Provide the [x, y] coordinate of the cell's center where the given text is located.  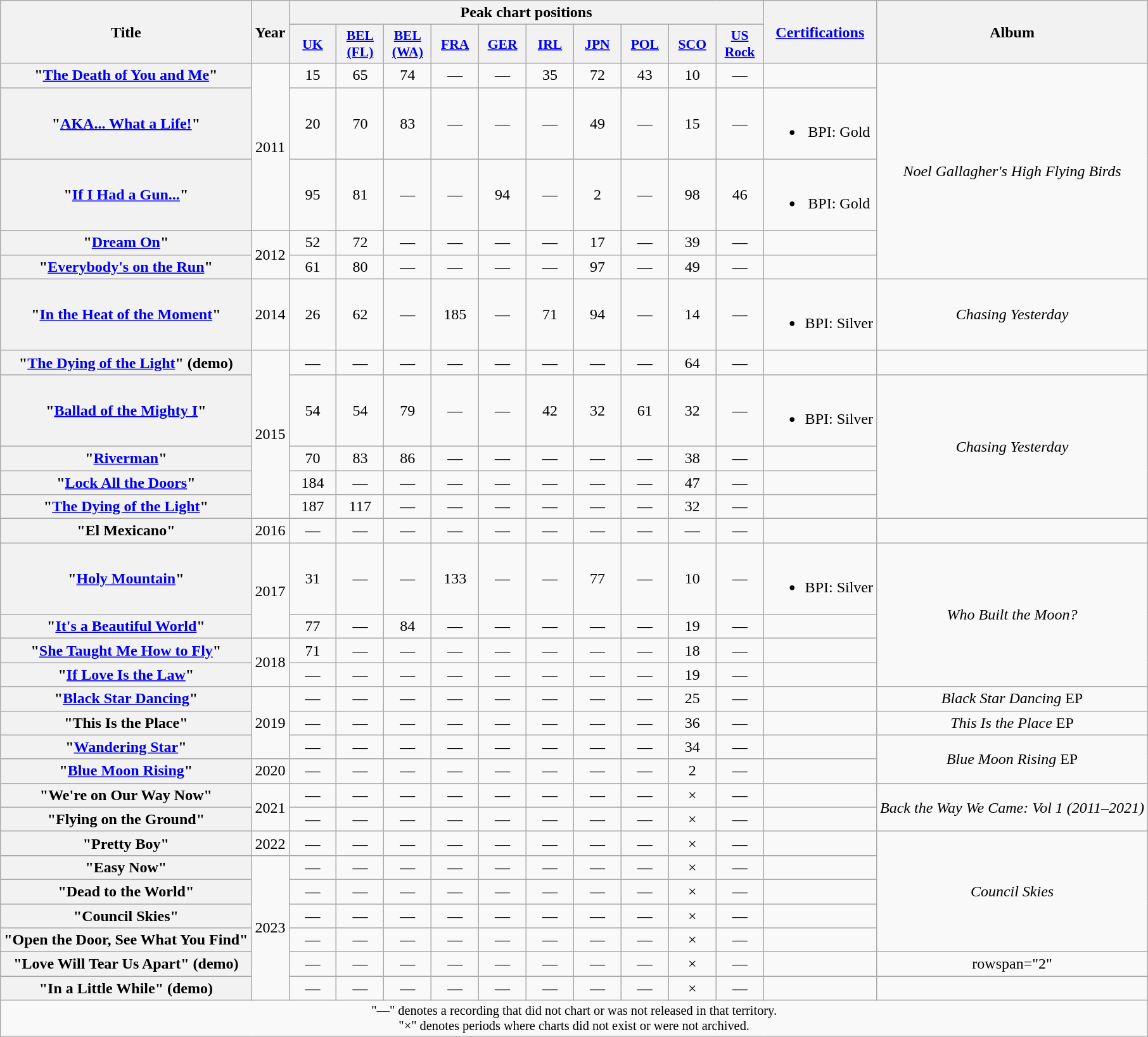
79 [408, 410]
2020 [270, 771]
"Dead to the World" [126, 891]
"In a Little While" (demo) [126, 988]
Black Star Dancing EP [1012, 699]
117 [360, 507]
14 [692, 314]
Who Built the Moon? [1012, 614]
26 [313, 314]
38 [692, 458]
2016 [270, 531]
SCO [692, 44]
20 [313, 123]
2019 [270, 723]
Certifications [820, 32]
IRL [550, 44]
80 [360, 267]
47 [692, 482]
BEL(WA) [408, 44]
"The Death of You and Me" [126, 75]
GER [503, 44]
"Lock All the Doors" [126, 482]
"Dream On" [126, 243]
Album [1012, 32]
"Blue Moon Rising" [126, 771]
52 [313, 243]
Back the Way We Came: Vol 1 (2011–2021) [1012, 807]
"If I Had a Gun..." [126, 195]
"Black Star Dancing" [126, 699]
35 [550, 75]
"Everybody's on the Run" [126, 267]
"El Mexicano" [126, 531]
JPN [597, 44]
25 [692, 699]
2021 [270, 807]
Noel Gallagher's High Flying Birds [1012, 171]
"Flying on the Ground" [126, 819]
USRock [740, 44]
Year [270, 32]
"—" denotes a recording that did not chart or was not released in that territory."×" denotes periods where charts did not exist or were not archived. [574, 1019]
184 [313, 482]
"This Is the Place" [126, 723]
2022 [270, 843]
"It's a Beautiful World" [126, 627]
2017 [270, 590]
"We're on Our Way Now" [126, 795]
2018 [270, 663]
Council Skies [1012, 891]
Peak chart positions [526, 13]
"If Love Is the Law" [126, 675]
"Love Will Tear Us Apart" (demo) [126, 964]
18 [692, 651]
"She Taught Me How to Fly" [126, 651]
"In the Heat of the Moment" [126, 314]
46 [740, 195]
2015 [270, 435]
"Wandering Star" [126, 747]
"The Dying of the Light" [126, 507]
98 [692, 195]
81 [360, 195]
2012 [270, 255]
POL [645, 44]
"Council Skies" [126, 915]
133 [455, 579]
95 [313, 195]
62 [360, 314]
FRA [455, 44]
BEL(FL) [360, 44]
36 [692, 723]
97 [597, 267]
"Easy Now" [126, 867]
17 [597, 243]
64 [692, 362]
34 [692, 747]
"Riverman" [126, 458]
Blue Moon Rising EP [1012, 759]
86 [408, 458]
This Is the Place EP [1012, 723]
rowspan="2" [1012, 964]
"Holy Mountain" [126, 579]
84 [408, 627]
39 [692, 243]
65 [360, 75]
"Open the Door, See What You Find" [126, 940]
"Pretty Boy" [126, 843]
"The Dying of the Light" (demo) [126, 362]
2014 [270, 314]
31 [313, 579]
"AKA... What a Life!" [126, 123]
42 [550, 410]
2011 [270, 147]
Title [126, 32]
"Ballad of the Mighty I" [126, 410]
187 [313, 507]
2023 [270, 927]
185 [455, 314]
UK [313, 44]
74 [408, 75]
43 [645, 75]
